For the text-containing cell, return its midpoint in [X, Y] coordinate format. 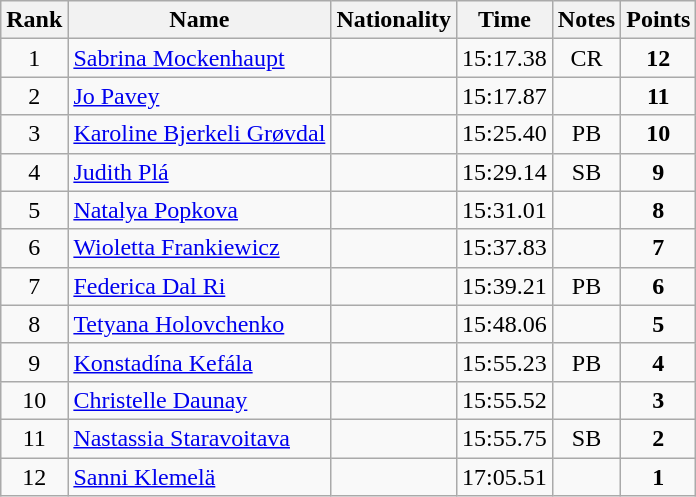
Konstadína Kefála [200, 362]
Time [505, 20]
Nationality [394, 20]
Natalya Popkova [200, 210]
Notes [586, 20]
Judith Plá [200, 172]
Tetyana Holovchenko [200, 324]
15:17.87 [505, 96]
Karoline Bjerkeli Grøvdal [200, 134]
Name [200, 20]
Wioletta Frankiewicz [200, 248]
Nastassia Staravoitava [200, 438]
15:55.23 [505, 362]
15:29.14 [505, 172]
15:37.83 [505, 248]
15:55.75 [505, 438]
Sanni Klemelä [200, 477]
15:25.40 [505, 134]
15:17.38 [505, 58]
Federica Dal Ri [200, 286]
Christelle Daunay [200, 400]
Rank [34, 20]
CR [586, 58]
15:48.06 [505, 324]
Jo Pavey [200, 96]
15:39.21 [505, 286]
15:31.01 [505, 210]
Sabrina Mockenhaupt [200, 58]
15:55.52 [505, 400]
Points [658, 20]
17:05.51 [505, 477]
